Scan for the cell matching the given text and deliver its (x, y) coordinate at center. 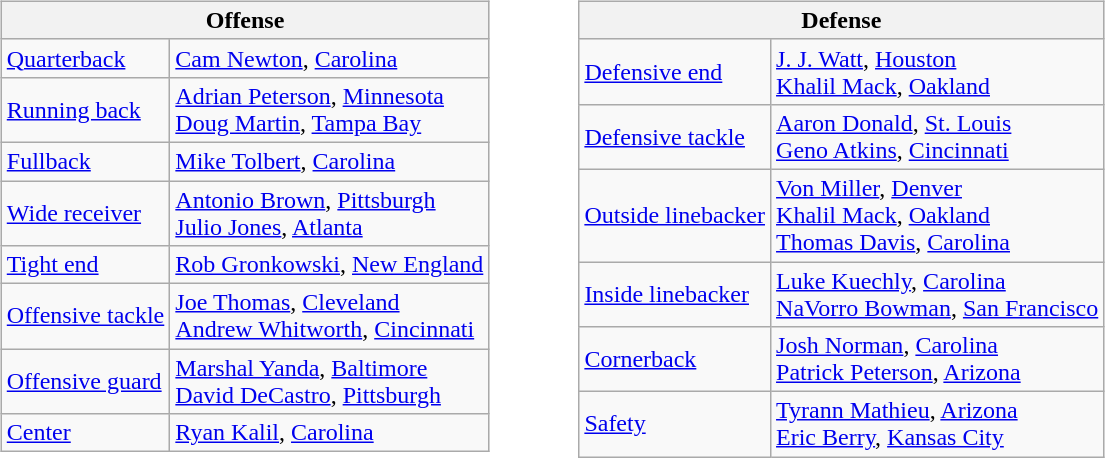
Wide receiver (86, 212)
Offensive tackle (86, 316)
Fullback (86, 161)
Inside linebacker (675, 294)
Tyrann Mathieu, Arizona Eric Berry, Kansas City (938, 424)
Von Miller, DenverKhalil Mack, OaklandThomas Davis, Carolina (938, 215)
Rob Gronkowski, New England (330, 265)
Aaron Donald, St. Louis Geno Atkins, Cincinnati (938, 136)
Marshal Yanda, BaltimoreDavid DeCastro, Pittsburgh (330, 382)
Joe Thomas, ClevelandAndrew Whitworth, Cincinnati (330, 316)
Safety (675, 424)
Cam Newton, Carolina (330, 58)
Defensive tackle (675, 136)
Josh Norman, CarolinaPatrick Peterson, Arizona (938, 360)
Antonio Brown, PittsburghJulio Jones, Atlanta (330, 212)
Outside linebacker (675, 215)
Defense (842, 20)
Tight end (86, 265)
Offense (245, 20)
Luke Kuechly, Carolina NaVorro Bowman, San Francisco (938, 294)
Adrian Peterson, MinnesotaDoug Martin, Tampa Bay (330, 110)
Center (86, 433)
J. J. Watt, HoustonKhalil Mack, Oakland (938, 72)
Offensive guard (86, 382)
Ryan Kalil, Carolina (330, 433)
Running back (86, 110)
Defensive end (675, 72)
Cornerback (675, 360)
Mike Tolbert, Carolina (330, 161)
Quarterback (86, 58)
